Return the [x, y] coordinate for the center point of the cell that contains the specified text.  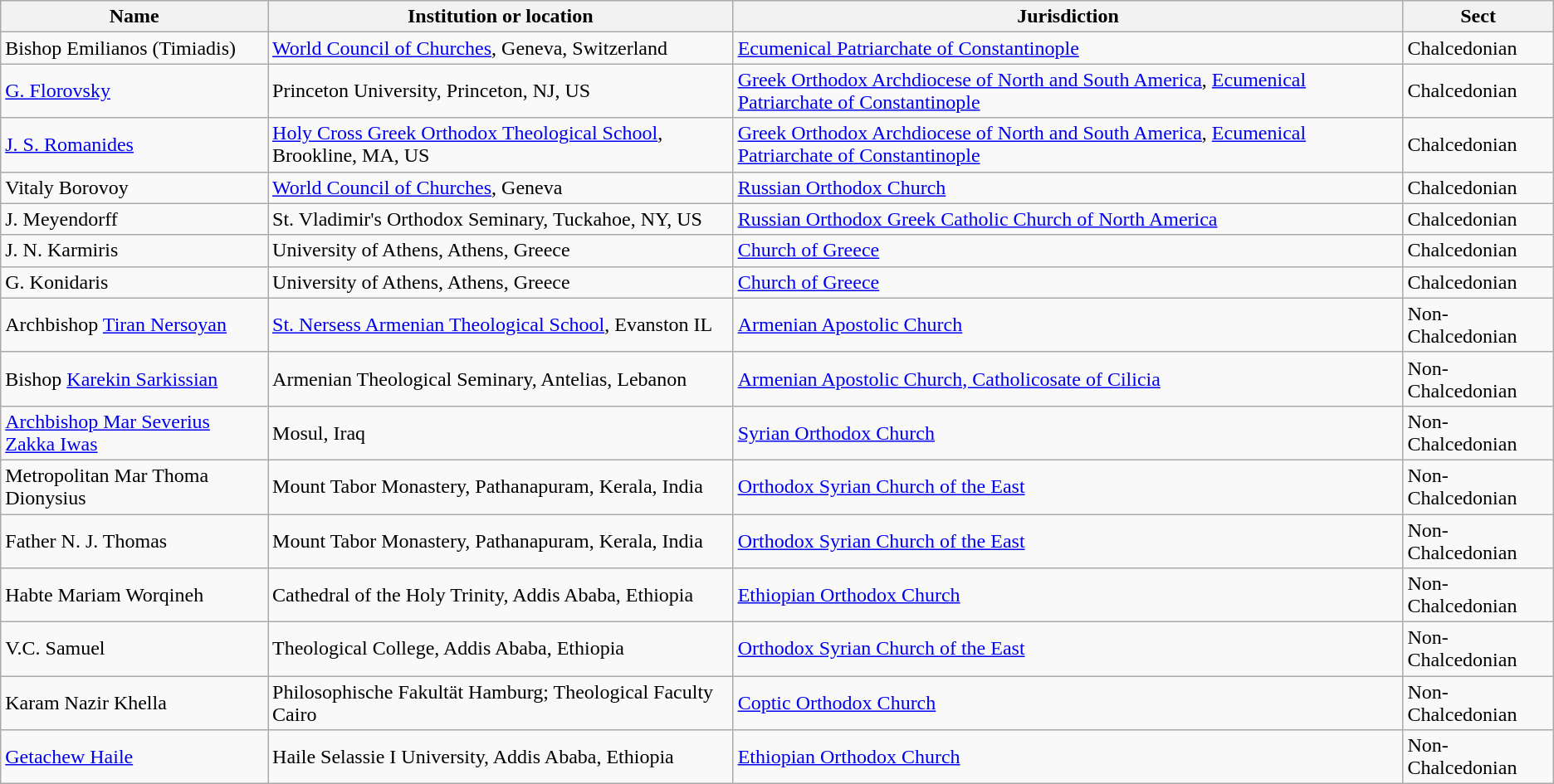
Karam Nazir Khella [134, 704]
Jurisdiction [1068, 17]
World Council of Churches, Geneva, Switzerland [501, 48]
Mosul, Iraq [501, 433]
Russian Orthodox Greek Catholic Church of North America [1068, 219]
Theological College, Addis Ababa, Ethiopia [501, 649]
Habte Mariam Worqineh [134, 596]
Holy Cross Greek Orthodox Theological School, Brookline, MA, US [501, 144]
Getachew Haile [134, 757]
Armenian Apostolic Church, Catholicosate of Cilicia [1068, 378]
Metropolitan Mar Thoma Dionysius [134, 486]
J. S. Romanides [134, 144]
Russian Orthodox Church [1068, 187]
G. Florovsky [134, 91]
Coptic Orthodox Church [1068, 704]
Cathedral of the Holy Trinity, Addis Ababa, Ethiopia [501, 596]
Armenian Apostolic Church [1068, 325]
Syrian Orthodox Church [1068, 433]
St. Nersess Armenian Theological School, Evanston IL [501, 325]
Haile Selassie I University, Addis Ababa, Ethiopia [501, 757]
Archbishop Tiran Nersoyan [134, 325]
J. N. Karmiris [134, 251]
Father N. J. Thomas [134, 541]
St. Vladimir's Orthodox Seminary, Tuckahoe, NY, US [501, 219]
J. Meyendorff [134, 219]
Princeton University, Princeton, NJ, US [501, 91]
Vitaly Borovoy [134, 187]
Bishop Emilianos (Timiadis) [134, 48]
Archbishop Mar Severius Zakka Iwas [134, 433]
World Council of Churches, Geneva [501, 187]
Name [134, 17]
Armenian Theological Seminary, Antelias, Lebanon [501, 378]
Sect [1478, 17]
Philosophische Fakultät Hamburg; Theological Faculty Cairo [501, 704]
Institution or location [501, 17]
V.C. Samuel [134, 649]
G. Konidaris [134, 282]
Ecumenical Patriarchate of Constantinople [1068, 48]
Bishop Karekin Sarkissian [134, 378]
